Search for the cell housing the specified text and yield its (X, Y) center coordinate. 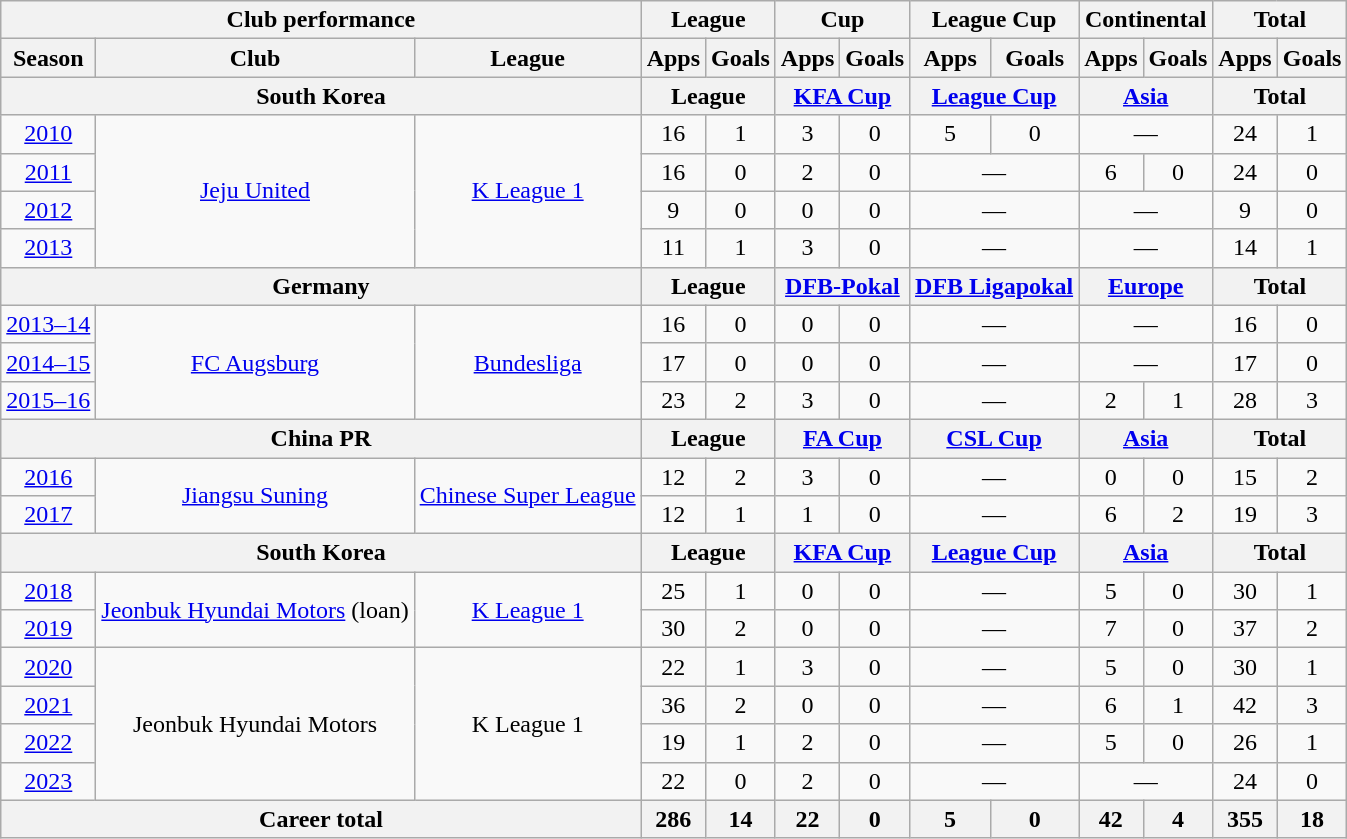
2021 (48, 705)
Jeju United (255, 191)
FC Augsburg (255, 362)
DFB Ligapokal (994, 286)
Season (48, 58)
Club performance (321, 20)
2011 (48, 172)
7 (1111, 629)
Chinese Super League (528, 496)
Jiangsu Suning (255, 496)
Cup (842, 20)
2010 (48, 134)
2013 (48, 248)
11 (673, 248)
18 (1312, 819)
37 (1245, 629)
4 (1178, 819)
15 (1245, 477)
355 (1245, 819)
2016 (48, 477)
23 (673, 400)
2018 (48, 591)
FA Cup (842, 438)
Jeonbuk Hyundai Motors (loan) (255, 610)
Europe (1146, 286)
Career total (321, 819)
DFB-Pokal (842, 286)
2014–15 (48, 362)
Germany (321, 286)
China PR (321, 438)
2015–16 (48, 400)
2022 (48, 743)
36 (673, 705)
Club (255, 58)
2012 (48, 210)
Jeonbuk Hyundai Motors (255, 724)
Continental (1146, 20)
2013–14 (48, 324)
CSL Cup (994, 438)
26 (1245, 743)
2019 (48, 629)
286 (673, 819)
28 (1245, 400)
2017 (48, 515)
Bundesliga (528, 362)
25 (673, 591)
2023 (48, 781)
2020 (48, 667)
